Determine the (x, y) coordinate at the center of the cell enclosing the given text.  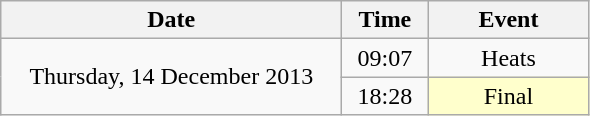
Thursday, 14 December 2013 (172, 77)
Event (508, 20)
Date (172, 20)
Final (508, 96)
09:07 (385, 58)
Heats (508, 58)
18:28 (385, 96)
Time (385, 20)
